Return the [X, Y] coordinate for the center point of the cell that contains the specified text.  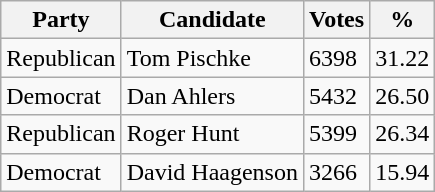
Votes [336, 20]
5432 [336, 96]
15.94 [402, 172]
Candidate [212, 20]
6398 [336, 58]
5399 [336, 134]
% [402, 20]
26.50 [402, 96]
26.34 [402, 134]
Roger Hunt [212, 134]
Tom Pischke [212, 58]
Party [61, 20]
David Haagenson [212, 172]
Dan Ahlers [212, 96]
3266 [336, 172]
31.22 [402, 58]
